For the text-containing cell, return its midpoint in [X, Y] coordinate format. 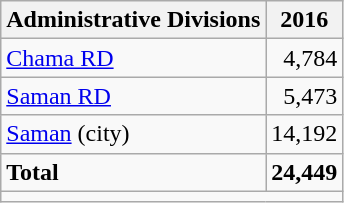
Administrative Divisions [134, 20]
4,784 [304, 58]
24,449 [304, 172]
5,473 [304, 96]
Total [134, 172]
14,192 [304, 134]
2016 [304, 20]
Saman RD [134, 96]
Saman (city) [134, 134]
Chama RD [134, 58]
